Identify which cell holds the provided text, then report its [X, Y] central coordinate. 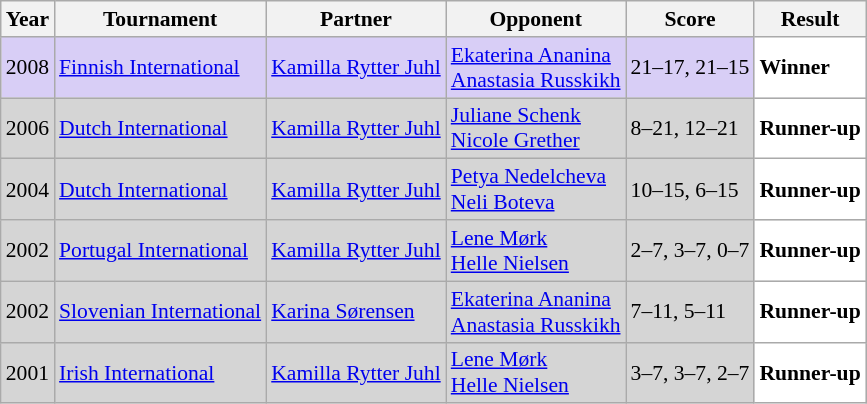
Petya Nedelcheva Neli Boteva [536, 190]
3–7, 3–7, 2–7 [690, 372]
10–15, 6–15 [690, 190]
Year [28, 19]
Partner [356, 19]
Tournament [160, 19]
Finnish International [160, 68]
Portugal International [160, 250]
2008 [28, 68]
7–11, 5–11 [690, 312]
21–17, 21–15 [690, 68]
Opponent [536, 19]
2006 [28, 128]
2–7, 3–7, 0–7 [690, 250]
2004 [28, 190]
Winner [810, 68]
Score [690, 19]
2001 [28, 372]
Irish International [160, 372]
8–21, 12–21 [690, 128]
Karina Sørensen [356, 312]
Slovenian International [160, 312]
Juliane Schenk Nicole Grether [536, 128]
Result [810, 19]
